Identify which cell holds the provided text, then report its (x, y) central coordinate. 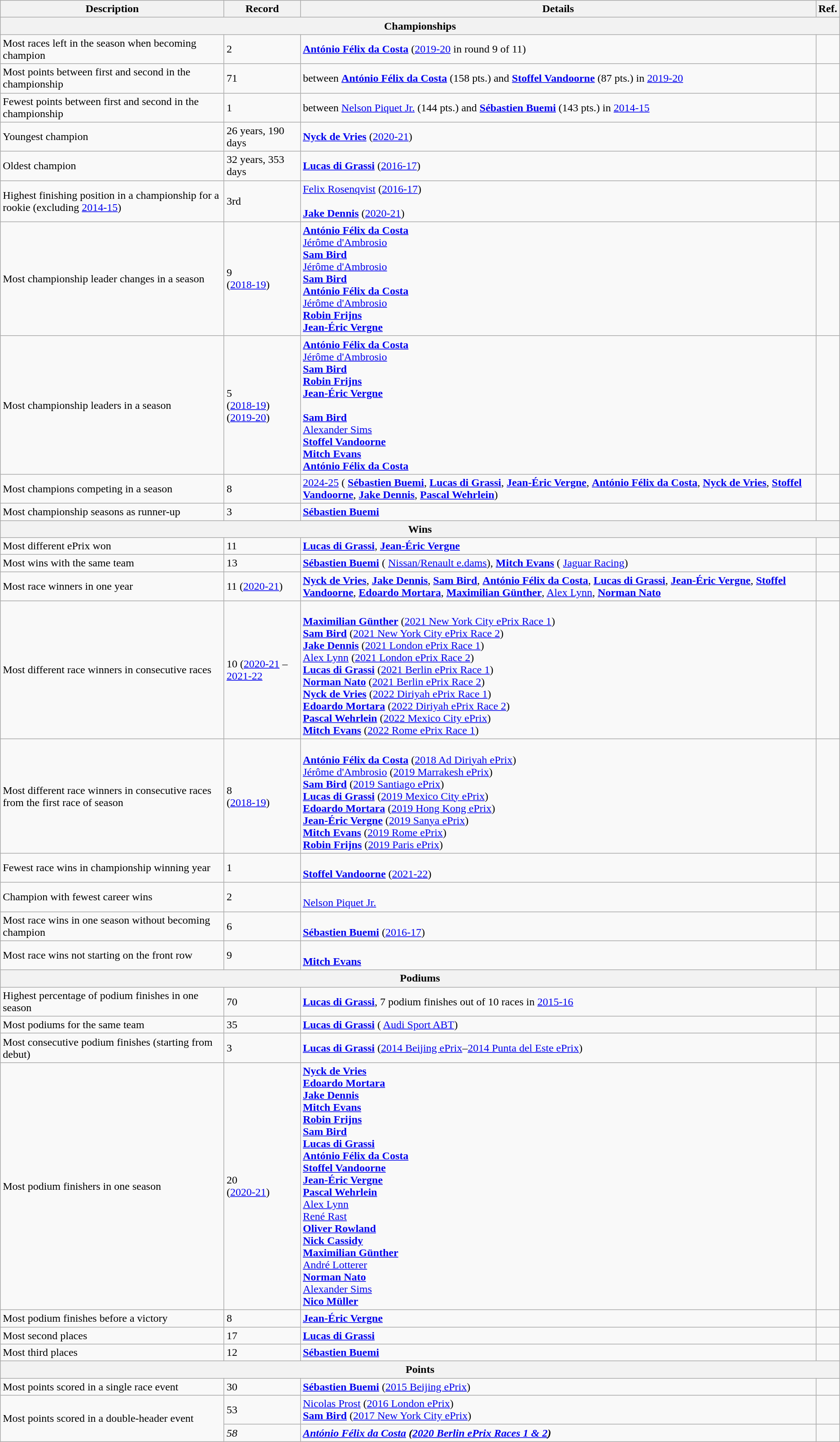
20(2020-21) (262, 1186)
Sébastien Buemi (2016-17) (558, 926)
Ref. (827, 9)
71 (262, 78)
Most podium finishes before a victory (112, 1318)
Most podiums for the same team (112, 1025)
Sébastien Buemi (2015 Beijing ePrix) (558, 1387)
Highest percentage of podium finishes in one season (112, 1002)
Sébastien Buemi ( Nissan/Renault e.dams), Mitch Evans ( Jaguar Racing) (558, 563)
Wins (420, 529)
26 years, 190 days (262, 136)
Description (112, 9)
Most race winners in one year (112, 586)
Nelson Piquet Jr. (558, 897)
Most race wins in one season without becoming champion (112, 926)
Most podium finishers in one season (112, 1186)
Most second places (112, 1335)
Most race wins not starting on the front row (112, 955)
Most championship leader changes in a season (112, 279)
Nicolas Prost (2016 London ePrix) Sam Bird (2017 New York City ePrix) (558, 1410)
António Félix da Costa (2020 Berlin ePrix Races 1 & 2) (558, 1433)
Stoffel Vandoorne (2021-22) (558, 868)
Details (558, 9)
30 (262, 1387)
between António Félix da Costa (158 pts.) and Stoffel Vandoorne (87 pts.) in 2019-20 (558, 78)
Lucas di Grassi (558, 1335)
Champion with fewest career wins (112, 897)
35 (262, 1025)
Most consecutive podium finishes (starting from debut) (112, 1048)
Most different race winners in consecutive races from the first race of season (112, 796)
53 (262, 1410)
Podiums (420, 978)
Most different ePrix won (112, 546)
Most wins with the same team (112, 563)
9 (262, 955)
Lucas di Grassi, 7 podium finishes out of 10 races in 2015-16 (558, 1002)
6 (262, 926)
5(2018-19)(2019-20) (262, 405)
Lucas di Grassi ( Audi Sport ABT) (558, 1025)
11 (2020-21) (262, 586)
10 (2020-21 – 2021-22 (262, 670)
Mitch Evans (558, 955)
Oldest champion (112, 166)
Lucas di Grassi, Jean-Éric Vergne (558, 546)
Most championship seasons as runner-up (112, 512)
Fewest race wins in championship winning year (112, 868)
13 (262, 563)
Most points between first and second in the championship (112, 78)
70 (262, 1002)
Most points scored in a single race event (112, 1387)
17 (262, 1335)
Most races left in the season when becoming champion (112, 49)
Jean-Éric Vergne (558, 1318)
8 (2018-19) (262, 796)
Record (262, 9)
Lucas di Grassi (2016-17) (558, 166)
Felix Rosenqvist (2016-17) Jake Dennis (2020-21) (558, 201)
Lucas di Grassi (2014 Beijing ePrix–2014 Punta del Este ePrix) (558, 1048)
32 years, 353 days (262, 166)
12 (262, 1353)
58 (262, 1433)
Nyck de Vries (2020-21) (558, 136)
9(2018-19) (262, 279)
Youngest champion (112, 136)
Championships (420, 26)
António Félix da Costa (2019-20 in round 9 of 11) (558, 49)
Fewest points between first and second in the championship (112, 108)
Most champions competing in a season (112, 488)
António Félix da Costa Jérôme d'Ambrosio Sam Bird Jérôme d'Ambrosio Sam Bird António Félix da Costa Jérôme d'Ambrosio Robin Frijns Jean-Éric Vergne (558, 279)
2024-25 ( Sébastien Buemi, Lucas di Grassi, Jean-Éric Vergne, António Félix da Costa, Nyck de Vries, Stoffel Vandoorne, Jake Dennis, Pascal Wehrlein) (558, 488)
Most points scored in a double-header event (112, 1418)
Highest finishing position in a championship for a rookie (excluding 2014-15) (112, 201)
11 (262, 546)
Most championship leaders in a season (112, 405)
between Nelson Piquet Jr. (144 pts.) and Sébastien Buemi (143 pts.) in 2014-15 (558, 108)
3rd (262, 201)
Most third places (112, 1353)
Most different race winners in consecutive races (112, 670)
Points (420, 1370)
